Extract the [x, y] coordinate from the center of the cell holding the provided text.  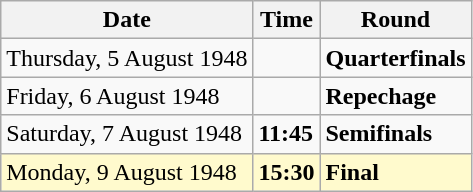
Friday, 6 August 1948 [127, 96]
Time [286, 20]
Final [396, 172]
Semifinals [396, 134]
Repechage [396, 96]
15:30 [286, 172]
Thursday, 5 August 1948 [127, 58]
Saturday, 7 August 1948 [127, 134]
Quarterfinals [396, 58]
11:45 [286, 134]
Round [396, 20]
Monday, 9 August 1948 [127, 172]
Date [127, 20]
